Find where the given text appears and provide that cell's center as [x, y] coordinate. 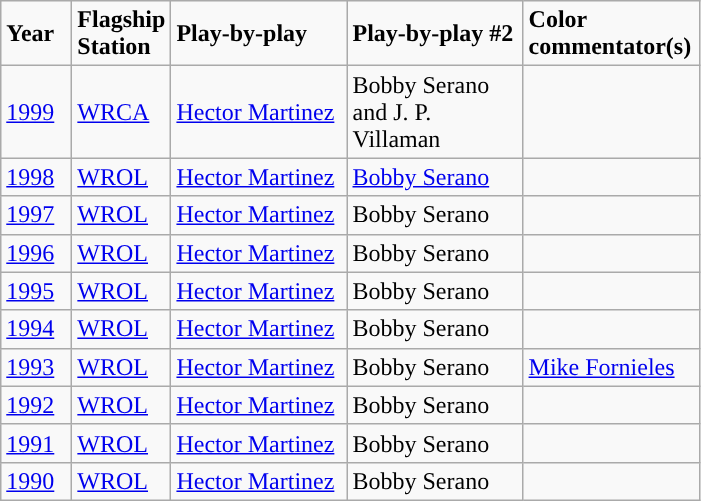
Color commentator(s) [611, 34]
1994 [36, 329]
Flagship Station [122, 34]
Play-by-play #2 [435, 34]
1993 [36, 367]
1996 [36, 253]
Mike Fornieles [611, 367]
Play-by-play [259, 34]
WRCA [122, 112]
Year [36, 34]
1995 [36, 291]
1999 [36, 112]
1991 [36, 443]
1990 [36, 481]
Bobby Serano and J. P. Villaman [435, 112]
1998 [36, 177]
1997 [36, 215]
1992 [36, 405]
